Provide the (x, y) coordinate of the cell's center where the given text is located.  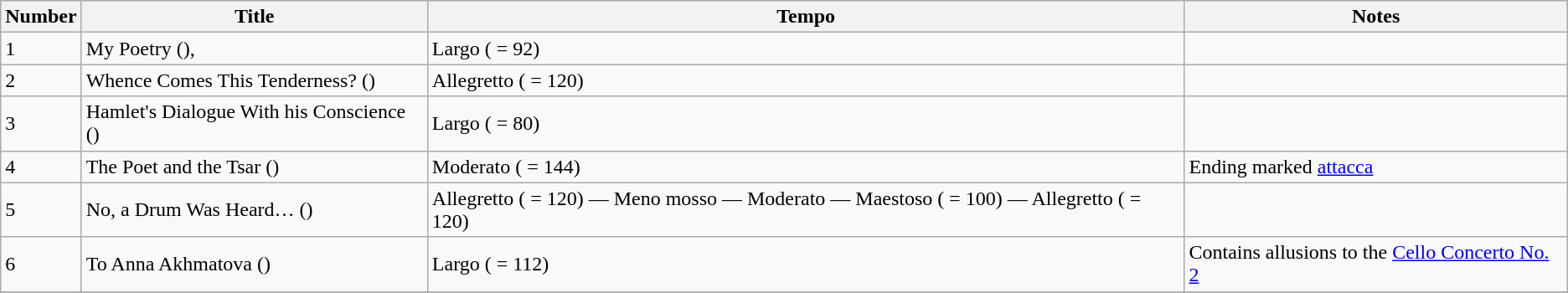
2 (41, 80)
To Anna Akhmatova () (255, 265)
Allegretto ( = 120) — Meno mosso — Moderato — Maestoso ( = 100) — Allegretto ( = 120) (806, 209)
Contains allusions to the Cello Concerto No. 2 (1375, 265)
Largo ( = 112) (806, 265)
6 (41, 265)
Hamlet's Dialogue With his Conscience () (255, 124)
Tempo (806, 17)
Largo ( = 92) (806, 49)
Largo ( = 80) (806, 124)
Ending marked attacca (1375, 167)
Moderato ( = 144) (806, 167)
Whence Comes This Tenderness? () (255, 80)
5 (41, 209)
No, a Drum Was Heard… () (255, 209)
The Poet and the Tsar () (255, 167)
4 (41, 167)
Allegretto ( = 120) (806, 80)
3 (41, 124)
1 (41, 49)
My Poetry (), (255, 49)
Number (41, 17)
Notes (1375, 17)
Title (255, 17)
